Capture the cell that displays the provided text and extract its (x, y) central coordinate. 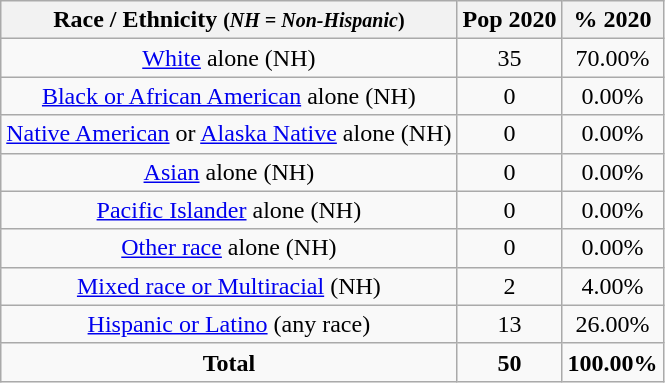
Native American or Alaska Native alone (NH) (229, 134)
Asian alone (NH) (229, 172)
70.00% (612, 58)
35 (510, 58)
Pacific Islander alone (NH) (229, 210)
Black or African American alone (NH) (229, 96)
% 2020 (612, 20)
13 (510, 324)
100.00% (612, 362)
White alone (NH) (229, 58)
50 (510, 362)
Mixed race or Multiracial (NH) (229, 286)
Other race alone (NH) (229, 248)
Hispanic or Latino (any race) (229, 324)
26.00% (612, 324)
Total (229, 362)
2 (510, 286)
4.00% (612, 286)
Race / Ethnicity (NH = Non-Hispanic) (229, 20)
Pop 2020 (510, 20)
